Locate the cell with the specified text and output its [x, y] center coordinate. 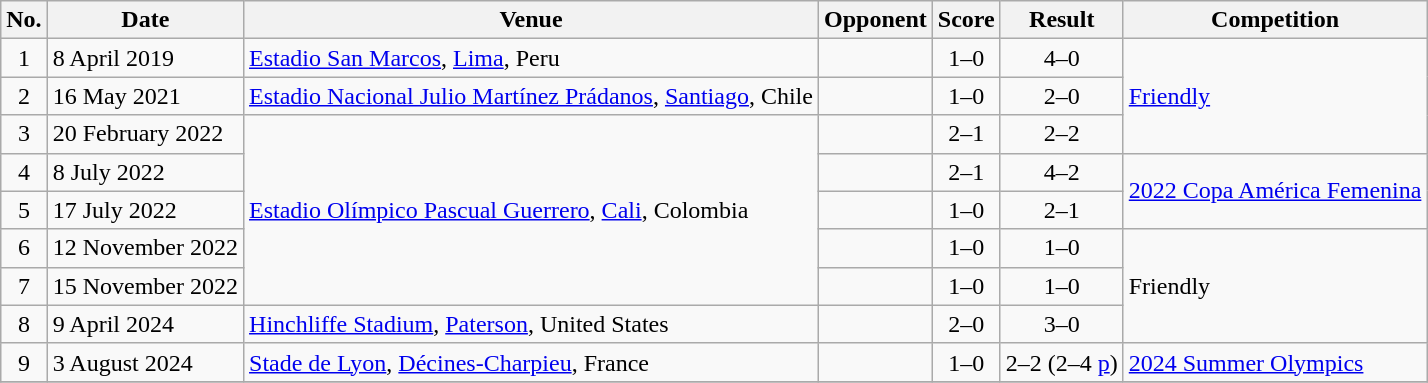
3 [24, 134]
12 November 2022 [145, 248]
8 April 2019 [145, 58]
8 [24, 324]
2024 Summer Olympics [1275, 362]
Stade de Lyon, Décines-Charpieu, France [532, 362]
Result [1062, 20]
Opponent [875, 20]
2–2 (2–4 p) [1062, 362]
Estadio Nacional Julio Martínez Prádanos, Santiago, Chile [532, 96]
2–2 [1062, 134]
6 [24, 248]
3 August 2024 [145, 362]
7 [24, 286]
8 July 2022 [145, 172]
4–2 [1062, 172]
1 [24, 58]
16 May 2021 [145, 96]
No. [24, 20]
Estadio Olímpico Pascual Guerrero, Cali, Colombia [532, 210]
5 [24, 210]
17 July 2022 [145, 210]
2022 Copa América Femenina [1275, 191]
3–0 [1062, 324]
Estadio San Marcos, Lima, Peru [532, 58]
Venue [532, 20]
4–0 [1062, 58]
2 [24, 96]
Hinchliffe Stadium, Paterson, United States [532, 324]
9 April 2024 [145, 324]
9 [24, 362]
Competition [1275, 20]
Date [145, 20]
4 [24, 172]
15 November 2022 [145, 286]
Score [966, 20]
20 February 2022 [145, 134]
